Return (x, y) of the center of cell containing provided text 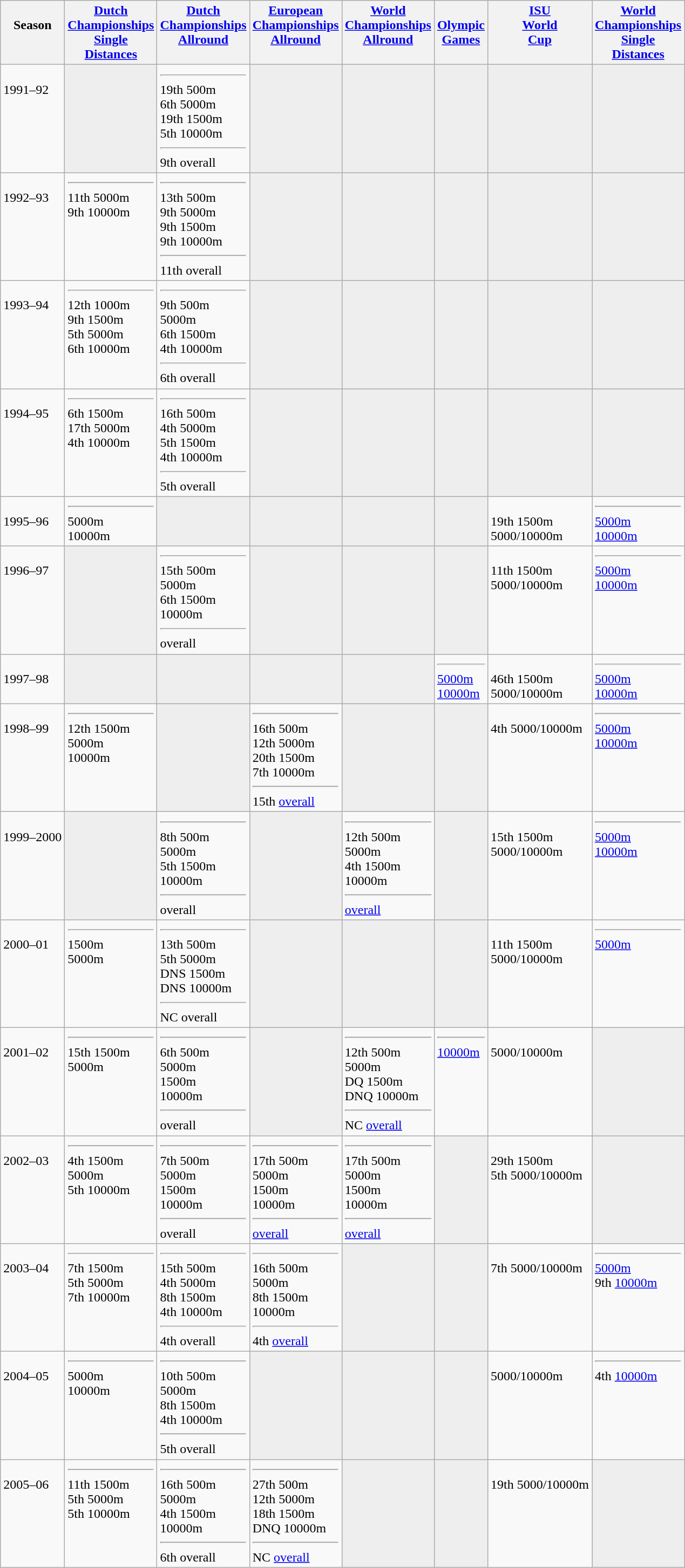
27th 500m 12th 5000m 18th 1500m DNQ 10000m NC overall (296, 1514)
13th 500m 5th 5000m DNS 1500m DNS 10000m NC overall (203, 973)
16th 500m 5000m 8th 1500m 10000m 4th overall (296, 1298)
2005–06 (32, 1514)
15th 1500m 5000m (111, 1081)
4th 1500m 5000m 5th 10000m (111, 1189)
16th 500m 4th 5000m 5th 1500m 4th 10000m 5th overall (203, 442)
4th 5000/10000m (540, 758)
European Championships Allround (296, 32)
8th 500m 5000m 5th 1500m 10000m overall (203, 865)
10000m (461, 1081)
2000–01 (32, 973)
2001–02 (32, 1081)
46th 1500m 5000/10000m (540, 679)
7th 500m 5000m 1500m 10000m overall (203, 1189)
19th 500m 6th 5000m 19th 1500m 5th 10000m 9th overall (203, 119)
10th 500m 5000m 8th 1500m 4th 10000m 5th overall (203, 1406)
7th 1500m 5th 5000m 7th 10000m (111, 1298)
1996–97 (32, 600)
Season (32, 32)
1995–96 (32, 521)
1991–92 (32, 119)
1997–98 (32, 679)
15th 1500m 5000/10000m (540, 865)
5000m (638, 973)
1992–93 (32, 227)
1999–2000 (32, 865)
12th 1500m 5000m 10000m (111, 758)
World Championships Single Distances (638, 32)
7th 5000/10000m (540, 1298)
15th 500m 5000m 6th 1500m 10000m overall (203, 600)
11th 1500m 5th 5000m 5th 10000m (111, 1514)
12th 500m 5000m DQ 1500m DNQ 10000m NC overall (388, 1081)
12th 1000m 9th 1500m 5th 5000m 6th 10000m (111, 335)
Dutch Championships Allround (203, 32)
2004–05 (32, 1406)
5000m 9th 10000m (638, 1298)
19th 5000/10000m (540, 1514)
1998–99 (32, 758)
6th 1500m 17th 5000m 4th 10000m (111, 442)
1993–94 (32, 335)
World Championships Allround (388, 32)
29th 1500m 5th 5000/10000m (540, 1189)
15th 500m 4th 5000m 8th 1500m 4th 10000m 4th overall (203, 1298)
4th 10000m (638, 1406)
9th 500m 5000m 6th 1500m 4th 10000m 6th overall (203, 335)
ISU World Cup (540, 32)
Dutch Championships Single Distances (111, 32)
11th 5000m 9th 10000m (111, 227)
19th 1500m 5000/10000m (540, 521)
16th 500m 5000m 4th 1500m 10000m 6th overall (203, 1514)
2003–04 (32, 1298)
1994–95 (32, 442)
6th 500m 5000m 1500m 10000m overall (203, 1081)
13th 500m 9th 5000m 9th 1500m 9th 10000m 11th overall (203, 227)
12th 500m 5000m 4th 1500m 10000m overall (388, 865)
1500m 5000m (111, 973)
16th 500m 12th 5000m 20th 1500m 7th 10000m 15th overall (296, 758)
2002–03 (32, 1189)
Olympic Games (461, 32)
